Identify which cell holds the provided text, then report its (x, y) central coordinate. 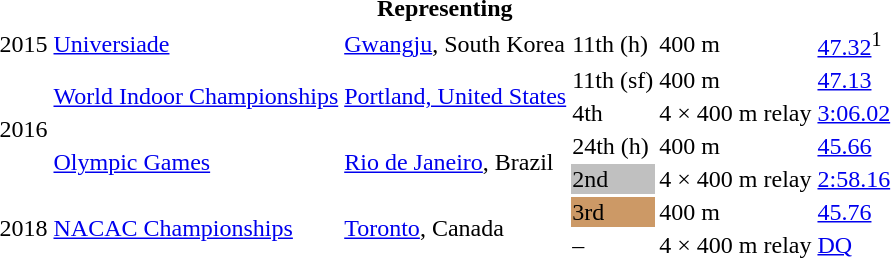
Olympic Games (196, 162)
11th (sf) (613, 80)
3rd (613, 212)
Gwangju, South Korea (456, 44)
Portland, United States (456, 96)
Universiade (196, 44)
11th (h) (613, 44)
Rio de Janeiro, Brazil (456, 162)
2nd (613, 179)
World Indoor Championships (196, 96)
4th (613, 113)
24th (h) (613, 146)
